Detect which cell encompasses the target text, then output its [X, Y] center coordinate. 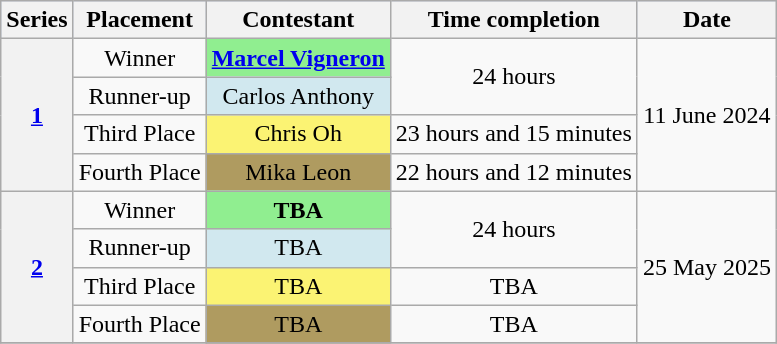
Placement [140, 20]
Marcel Vigneron [298, 58]
22 hours and 12 minutes [514, 172]
Time completion [514, 20]
11 June 2024 [706, 115]
Chris Oh [298, 134]
Series [37, 20]
Carlos Anthony [298, 96]
Contestant [298, 20]
23 hours and 15 minutes [514, 134]
25 May 2025 [706, 267]
1 [37, 115]
2 [37, 267]
Date [706, 20]
Mika Leon [298, 172]
